Output the (X, Y) coordinate of the center of the cell containing the given text.  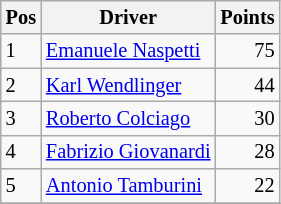
75 (247, 51)
44 (247, 85)
3 (21, 118)
22 (247, 186)
Fabrizio Giovanardi (128, 152)
Points (247, 17)
28 (247, 152)
Driver (128, 17)
Pos (21, 17)
2 (21, 85)
Antonio Tamburini (128, 186)
Karl Wendlinger (128, 85)
Roberto Colciago (128, 118)
Emanuele Naspetti (128, 51)
5 (21, 186)
4 (21, 152)
30 (247, 118)
1 (21, 51)
